Search for the cell housing the specified text and yield its [x, y] center coordinate. 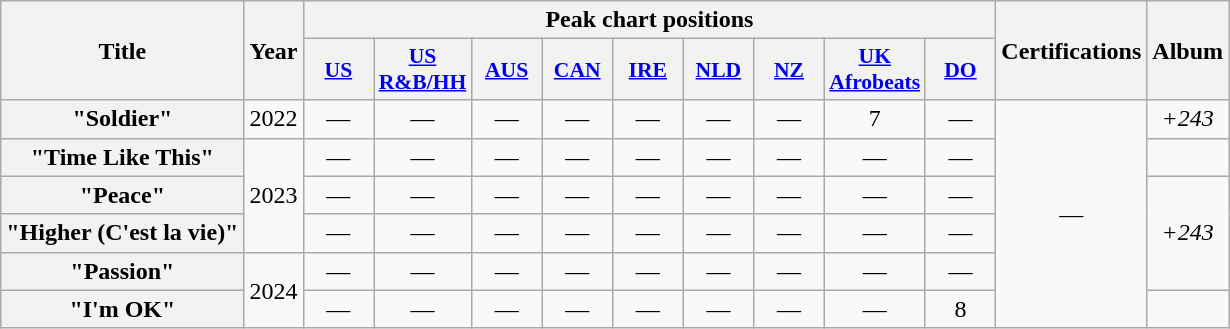
USR&B/HH [423, 70]
US [338, 70]
2024 [274, 290]
NZ [790, 70]
"Soldier" [122, 119]
"Higher (C'est la vie)" [122, 233]
IRE [648, 70]
CAN [578, 70]
7 [874, 119]
Album [1188, 50]
Title [122, 50]
AUS [506, 70]
2022 [274, 119]
Peak chart positions [650, 20]
"Peace" [122, 195]
"Passion" [122, 271]
NLD [718, 70]
Certifications [1072, 50]
UK Afrobeats [874, 70]
DO [960, 70]
"Time Like This" [122, 157]
8 [960, 309]
"I'm OK" [122, 309]
2023 [274, 195]
Year [274, 50]
